For the text-containing cell, return its midpoint in (X, Y) coordinate format. 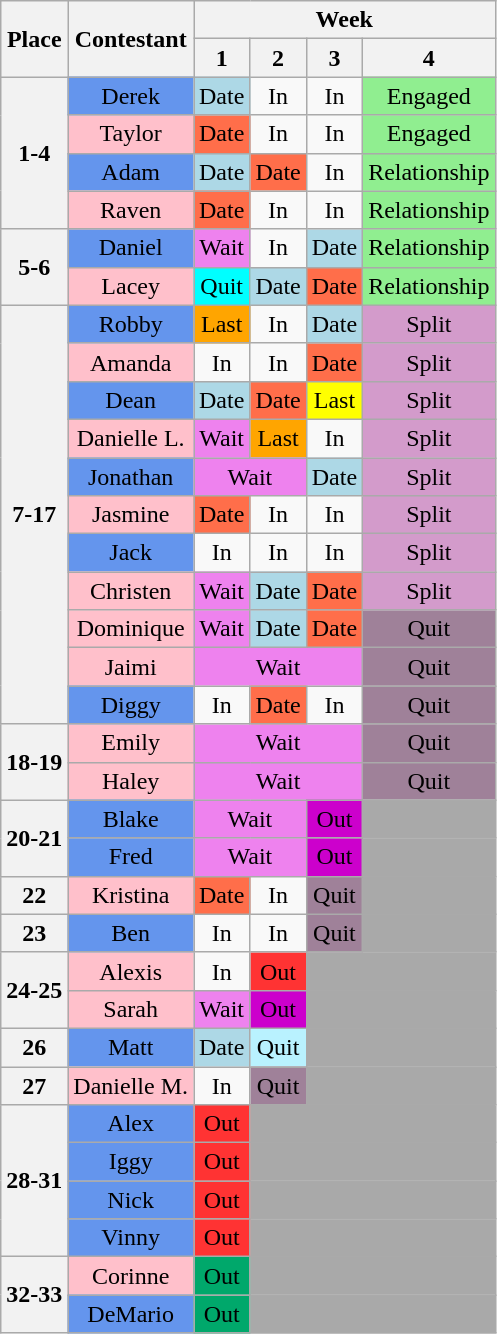
Vinny (131, 1238)
24-25 (34, 990)
DeMario (131, 1314)
28-31 (34, 1181)
23 (34, 933)
Blake (131, 819)
Daniel (131, 248)
Iggy (131, 1162)
Christen (131, 591)
Robby (131, 324)
Alex (131, 1124)
Kristina (131, 895)
2 (278, 58)
Fred (131, 857)
Lacey (131, 286)
Dominique (131, 629)
7-17 (34, 514)
Matt (131, 1047)
32-33 (34, 1295)
27 (34, 1085)
Raven (131, 210)
Adam (131, 172)
Amanda (131, 362)
Taylor (131, 134)
Dean (131, 400)
Danielle L. (131, 438)
Sarah (131, 1009)
Jaimi (131, 667)
22 (34, 895)
Jonathan (131, 477)
Ben (131, 933)
Nick (131, 1200)
Danielle M. (131, 1085)
Derek (131, 96)
18-19 (34, 762)
Haley (131, 781)
Diggy (131, 705)
20-21 (34, 838)
1-4 (34, 153)
5-6 (34, 267)
Corinne (131, 1276)
Contestant (131, 39)
Emily (131, 743)
Week (345, 20)
4 (429, 58)
Place (34, 39)
1 (222, 58)
Alexis (131, 971)
26 (34, 1047)
Jack (131, 553)
Jasmine (131, 515)
3 (334, 58)
